Search for the cell housing the specified text and yield its [x, y] center coordinate. 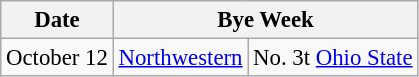
Northwestern [180, 58]
No. 3t Ohio State [333, 58]
October 12 [57, 58]
Date [57, 20]
Bye Week [266, 20]
